Return (x, y) of the center of cell containing provided text 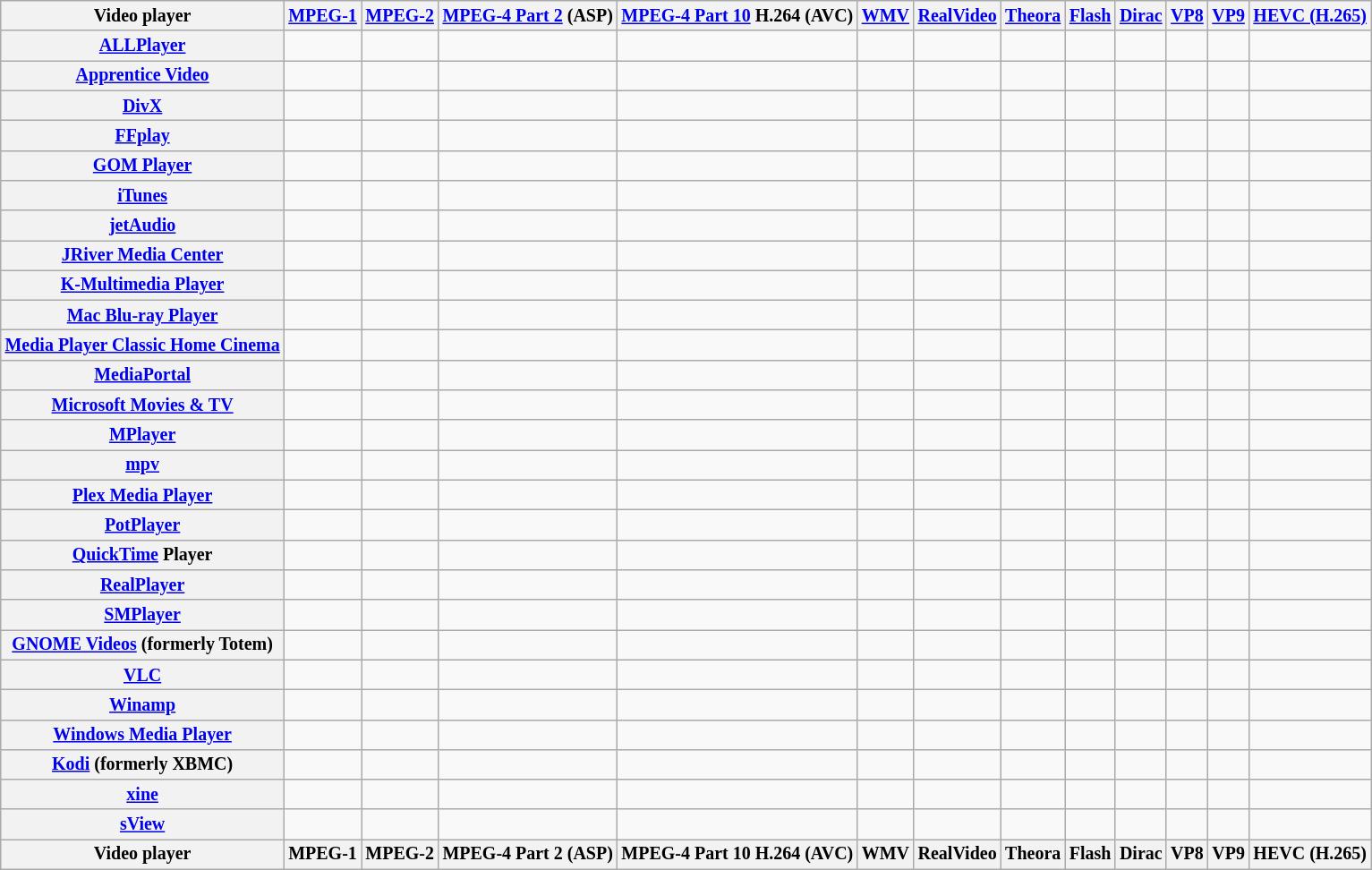
MPlayer (143, 435)
mpv (143, 465)
DivX (143, 106)
Plex Media Player (143, 496)
Windows Media Player (143, 734)
ALLPlayer (143, 47)
PotPlayer (143, 525)
Microsoft Movies & TV (143, 405)
RealPlayer (143, 585)
Mac Blu-ray Player (143, 315)
Media Player Classic Home Cinema (143, 345)
JRiver Media Center (143, 256)
Apprentice Video (143, 75)
MediaPortal (143, 376)
iTunes (143, 195)
SMPlayer (143, 614)
GNOME Videos (formerly Totem) (143, 644)
QuickTime Player (143, 555)
VLC (143, 675)
Kodi (formerly XBMC) (143, 764)
xine (143, 795)
sView (143, 825)
FFplay (143, 136)
K-Multimedia Player (143, 285)
jetAudio (143, 226)
GOM Player (143, 165)
Winamp (143, 705)
